From the cell containing the given text, extract its center point as [x, y] coordinate. 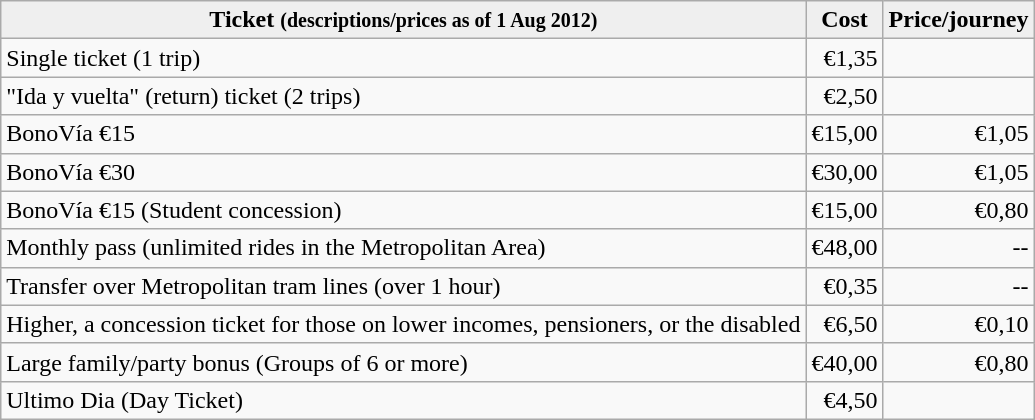
€40,00 [844, 362]
€0,35 [844, 286]
Ultimo Dia (Day Ticket) [404, 400]
Higher, a concession ticket for those on lower incomes, pensioners, or the disabled [404, 324]
Monthly pass (unlimited rides in the Metropolitan Area) [404, 248]
Cost [844, 20]
BonoVía €15 [404, 134]
€1,35 [844, 58]
Price/journey [958, 20]
€30,00 [844, 172]
BonoVía €30 [404, 172]
"Ida y vuelta" (return) ticket (2 trips) [404, 96]
Ticket (descriptions/prices as of 1 Aug 2012) [404, 20]
Large family/party bonus (Groups of 6 or more) [404, 362]
€0,10 [958, 324]
€48,00 [844, 248]
Transfer over Metropolitan tram lines (over 1 hour) [404, 286]
€6,50 [844, 324]
Single ticket (1 trip) [404, 58]
BonoVía €15 (Student concession) [404, 210]
€2,50 [844, 96]
€4,50 [844, 400]
